Extract the [X, Y] coordinate from the center of the cell holding the provided text.  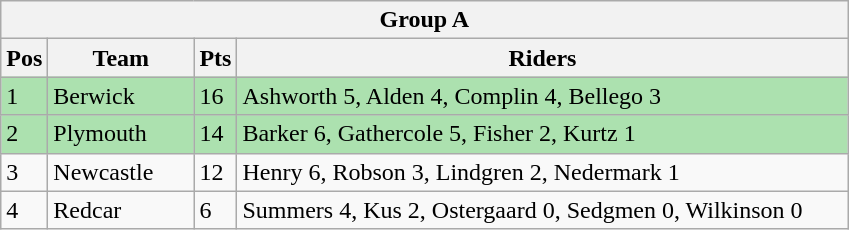
Berwick [121, 96]
Riders [542, 58]
1 [24, 96]
Newcastle [121, 172]
Summers 4, Kus 2, Ostergaard 0, Sedgmen 0, Wilkinson 0 [542, 210]
2 [24, 134]
6 [216, 210]
Group A [424, 20]
4 [24, 210]
Pos [24, 58]
Team [121, 58]
12 [216, 172]
Ashworth 5, Alden 4, Complin 4, Bellego 3 [542, 96]
Barker 6, Gathercole 5, Fisher 2, Kurtz 1 [542, 134]
14 [216, 134]
Plymouth [121, 134]
16 [216, 96]
Henry 6, Robson 3, Lindgren 2, Nedermark 1 [542, 172]
3 [24, 172]
Pts [216, 58]
Redcar [121, 210]
